For the text-containing cell, return its midpoint in [x, y] coordinate format. 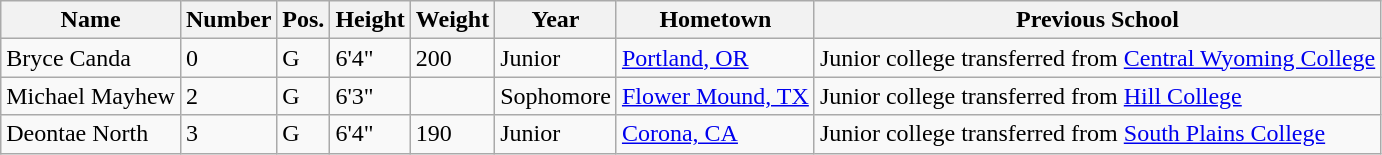
2 [228, 96]
0 [228, 58]
200 [452, 58]
190 [452, 134]
Weight [452, 20]
Flower Mound, TX [715, 96]
Junior college transferred from Central Wyoming College [1097, 58]
Junior college transferred from South Plains College [1097, 134]
Junior college transferred from Hill College [1097, 96]
Year [556, 20]
6'3" [370, 96]
Deontae North [91, 134]
Bryce Canda [91, 58]
3 [228, 134]
Corona, CA [715, 134]
Sophomore [556, 96]
Hometown [715, 20]
Portland, OR [715, 58]
Number [228, 20]
Pos. [304, 20]
Michael Mayhew [91, 96]
Previous School [1097, 20]
Height [370, 20]
Name [91, 20]
